Return the (x, y) coordinate for the center point of the cell that contains the specified text.  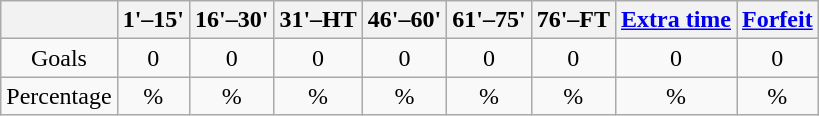
Extra time (676, 20)
46'–60' (404, 20)
1'–15' (153, 20)
Percentage (59, 96)
61'–75' (489, 20)
31'–HT (318, 20)
Goals (59, 58)
76'–FT (573, 20)
Forfeit (778, 20)
16'–30' (231, 20)
